Return the (X, Y) coordinate for the center point of the cell that contains the specified text.  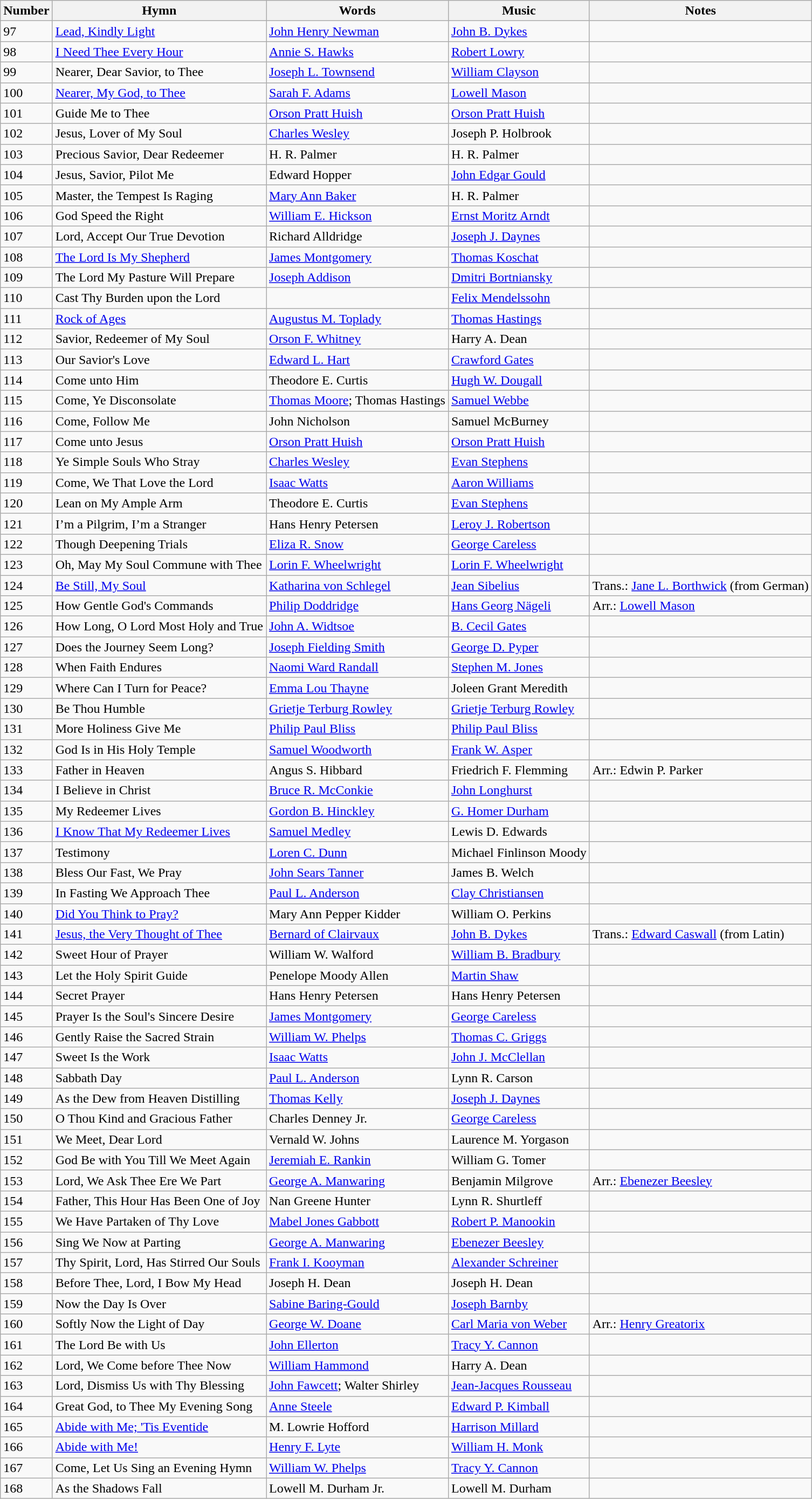
Thomas Moore; Thomas Hastings (357, 401)
Testimony (159, 852)
Lowell Mason (519, 93)
Hymn (159, 11)
163 (26, 1386)
Come, Let Us Sing an Evening Hymn (159, 1468)
99 (26, 72)
Great God, to Thee My Evening Song (159, 1406)
Lord, Dismiss Us with Thy Blessing (159, 1386)
Philip Doddridge (357, 606)
The Lord Is My Shepherd (159, 257)
Edward L. Hart (357, 360)
Joseph Fielding Smith (357, 647)
106 (26, 216)
Sweet Is the Work (159, 1057)
Mary Ann Pepper Kidder (357, 914)
G. Homer Durham (519, 811)
Friedrich F. Flemming (519, 770)
156 (26, 1242)
Benjamin Milgrove (519, 1180)
Jeremiah E. Rankin (357, 1160)
Frank I. Kooyman (357, 1263)
162 (26, 1365)
Jesus, Lover of My Soul (159, 134)
Gently Raise the Sacred Strain (159, 1037)
John A. Widtsoe (357, 627)
Let the Holy Spirit Guide (159, 975)
Michael Finlinson Moody (519, 852)
John Sears Tanner (357, 872)
Arr.: Edwin P. Parker (700, 770)
Come, We That Love the Lord (159, 483)
132 (26, 749)
105 (26, 195)
115 (26, 401)
Crawford Gates (519, 360)
Sweet Hour of Prayer (159, 955)
161 (26, 1345)
Joseph P. Holbrook (519, 134)
Joseph Barnby (519, 1304)
William G. Tomer (519, 1160)
Anne Steele (357, 1406)
Did You Think to Pray? (159, 914)
133 (26, 770)
Hugh W. Dougall (519, 380)
Henry F. Lyte (357, 1447)
Guide Me to Thee (159, 113)
Secret Prayer (159, 996)
113 (26, 360)
God Speed the Right (159, 216)
Music (519, 11)
Notes (700, 11)
Thomas Koschat (519, 257)
121 (26, 524)
103 (26, 154)
120 (26, 503)
William E. Hickson (357, 216)
Arr.: Henry Greatorix (700, 1324)
108 (26, 257)
As the Shadows Fall (159, 1488)
128 (26, 668)
107 (26, 236)
Laurence M. Yorgason (519, 1139)
Arr.: Lowell Mason (700, 606)
Come unto Him (159, 380)
Now the Day Is Over (159, 1304)
104 (26, 175)
Mary Ann Baker (357, 195)
Vernald W. Johns (357, 1139)
138 (26, 872)
Lean on My Ample Arm (159, 503)
Rock of Ages (159, 319)
Does the Journey Seem Long? (159, 647)
Lewis D. Edwards (519, 831)
144 (26, 996)
112 (26, 339)
Angus S. Hibbard (357, 770)
116 (26, 421)
118 (26, 462)
98 (26, 52)
Thomas C. Griggs (519, 1037)
John Edgar Gould (519, 175)
Samuel Medley (357, 831)
John Henry Newman (357, 31)
154 (26, 1201)
158 (26, 1283)
110 (26, 298)
Come unto Jesus (159, 442)
Words (357, 11)
When Faith Endures (159, 668)
Penelope Moody Allen (357, 975)
131 (26, 729)
My Redeemer Lives (159, 811)
The Lord My Pasture Will Prepare (159, 278)
We Have Partaken of Thy Love (159, 1221)
Leroy J. Robertson (519, 524)
149 (26, 1098)
Where Can I Turn for Peace? (159, 688)
145 (26, 1016)
Augustus M. Toplady (357, 319)
126 (26, 627)
Come, Follow Me (159, 421)
130 (26, 709)
127 (26, 647)
I’m a Pilgrim, I’m a Stranger (159, 524)
Samuel Woodworth (357, 749)
150 (26, 1119)
148 (26, 1078)
Hans Georg Nägeli (519, 606)
97 (26, 31)
164 (26, 1406)
160 (26, 1324)
John Longhurst (519, 790)
Felix Mendelssohn (519, 298)
The Lord Be with Us (159, 1345)
Naomi Ward Randall (357, 668)
Robert P. Manookin (519, 1221)
Lynn R. Carson (519, 1078)
We Meet, Dear Lord (159, 1139)
I Need Thee Every Hour (159, 52)
Lowell M. Durham Jr. (357, 1488)
Ye Simple Souls Who Stray (159, 462)
Joleen Grant Meredith (519, 688)
Trans.: Edward Caswall (from Latin) (700, 934)
Annie S. Hawks (357, 52)
Mabel Jones Gabbott (357, 1221)
Trans.: Jane L. Borthwick (from German) (700, 585)
166 (26, 1447)
109 (26, 278)
Be Thou Humble (159, 709)
Edward P. Kimball (519, 1406)
Katharina von Schlegel (357, 585)
Prayer Is the Soul's Sincere Desire (159, 1016)
God Be with You Till We Meet Again (159, 1160)
143 (26, 975)
Jean-Jacques Rousseau (519, 1386)
Sabbath Day (159, 1078)
101 (26, 113)
168 (26, 1488)
146 (26, 1037)
123 (26, 565)
Though Deepening Trials (159, 544)
Sarah F. Adams (357, 93)
140 (26, 914)
147 (26, 1057)
How Long, O Lord Most Holy and True (159, 627)
Jesus, the Very Thought of Thee (159, 934)
Jesus, Savior, Pilot Me (159, 175)
151 (26, 1139)
Harrison Millard (519, 1427)
William Hammond (357, 1365)
153 (26, 1180)
Martin Shaw (519, 975)
Bless Our Fast, We Pray (159, 872)
George D. Pyper (519, 647)
Thy Spirit, Lord, Has Stirred Our Souls (159, 1263)
I Know That My Redeemer Lives (159, 831)
Gordon B. Hinckley (357, 811)
124 (26, 585)
Arr.: Ebenezer Beesley (700, 1180)
Savior, Redeemer of My Soul (159, 339)
155 (26, 1221)
137 (26, 852)
Ernst Moritz Arndt (519, 216)
Jean Sibelius (519, 585)
Dmitri Bortniansky (519, 278)
Orson F. Whitney (357, 339)
159 (26, 1304)
139 (26, 893)
141 (26, 934)
Richard Alldridge (357, 236)
Samuel Webbe (519, 401)
God Is in His Holy Temple (159, 749)
Loren C. Dunn (357, 852)
100 (26, 93)
Precious Savior, Dear Redeemer (159, 154)
Softly Now the Light of Day (159, 1324)
125 (26, 606)
Be Still, My Soul (159, 585)
102 (26, 134)
Bernard of Clairvaux (357, 934)
Robert Lowry (519, 52)
William O. Perkins (519, 914)
Edward Hopper (357, 175)
Alexander Schreiner (519, 1263)
Eliza R. Snow (357, 544)
Ebenezer Beesley (519, 1242)
Lord, Accept Our True Devotion (159, 236)
John Nicholson (357, 421)
John Fawcett; Walter Shirley (357, 1386)
157 (26, 1263)
142 (26, 955)
111 (26, 319)
Abide with Me! (159, 1447)
John J. McClellan (519, 1057)
Nearer, My God, to Thee (159, 93)
119 (26, 483)
Lowell M. Durham (519, 1488)
Thomas Hastings (519, 319)
Sabine Baring-Gould (357, 1304)
Oh, May My Soul Commune with Thee (159, 565)
134 (26, 790)
Abide with Me; 'Tis Eventide (159, 1427)
Joseph Addison (357, 278)
William B. Bradbury (519, 955)
167 (26, 1468)
122 (26, 544)
Samuel McBurney (519, 421)
More Holiness Give Me (159, 729)
152 (26, 1160)
William W. Walford (357, 955)
Father, This Hour Has Been One of Joy (159, 1201)
As the Dew from Heaven Distilling (159, 1098)
I Believe in Christ (159, 790)
Sing We Now at Parting (159, 1242)
Joseph L. Townsend (357, 72)
Frank W. Asper (519, 749)
Thomas Kelly (357, 1098)
How Gentle God's Commands (159, 606)
Nan Greene Hunter (357, 1201)
James B. Welch (519, 872)
Emma Lou Thayne (357, 688)
Before Thee, Lord, I Bow My Head (159, 1283)
Bruce R. McConkie (357, 790)
129 (26, 688)
Aaron Williams (519, 483)
George W. Doane (357, 1324)
Lead, Kindly Light (159, 31)
Clay Christiansen (519, 893)
Cast Thy Burden upon the Lord (159, 298)
Father in Heaven (159, 770)
John Ellerton (357, 1345)
William H. Monk (519, 1447)
William Clayson (519, 72)
Charles Denney Jr. (357, 1119)
136 (26, 831)
165 (26, 1427)
B. Cecil Gates (519, 627)
In Fasting We Approach Thee (159, 893)
Number (26, 11)
Our Savior's Love (159, 360)
Lord, We Ask Thee Ere We Part (159, 1180)
Lynn R. Shurtleff (519, 1201)
Master, the Tempest Is Raging (159, 195)
Lord, We Come before Thee Now (159, 1365)
Nearer, Dear Savior, to Thee (159, 72)
117 (26, 442)
114 (26, 380)
M. Lowrie Hofford (357, 1427)
135 (26, 811)
O Thou Kind and Gracious Father (159, 1119)
Stephen M. Jones (519, 668)
Carl Maria von Weber (519, 1324)
Come, Ye Disconsolate (159, 401)
